Identify which cell holds the provided text, then report its (x, y) central coordinate. 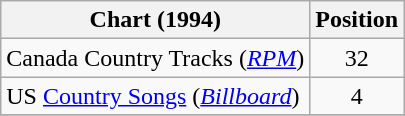
4 (357, 96)
Position (357, 20)
Chart (1994) (156, 20)
Canada Country Tracks (RPM) (156, 58)
32 (357, 58)
US Country Songs (Billboard) (156, 96)
